Locate the cell with the specified text and output its (X, Y) center coordinate. 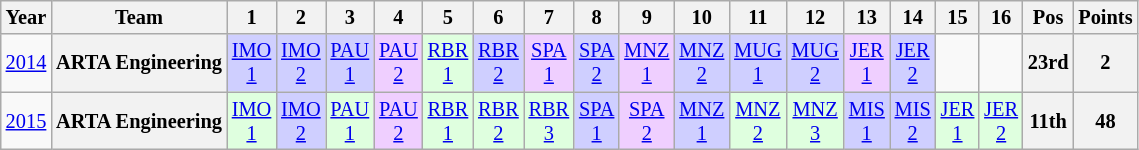
9 (646, 17)
MNZ3 (814, 121)
48 (1105, 121)
3 (350, 17)
Team (139, 17)
15 (958, 17)
2015 (26, 121)
1 (252, 17)
4 (398, 17)
8 (596, 17)
MUG1 (758, 63)
RBR3 (549, 121)
13 (867, 17)
2014 (26, 63)
MUG2 (814, 63)
6 (498, 17)
Pos (1048, 17)
MIS2 (913, 121)
10 (702, 17)
16 (1001, 17)
11 (758, 17)
MIS1 (867, 121)
Year (26, 17)
7 (549, 17)
14 (913, 17)
5 (448, 17)
12 (814, 17)
23rd (1048, 63)
Points (1105, 17)
11th (1048, 121)
